Output the (X, Y) coordinate of the center of the cell containing the given text.  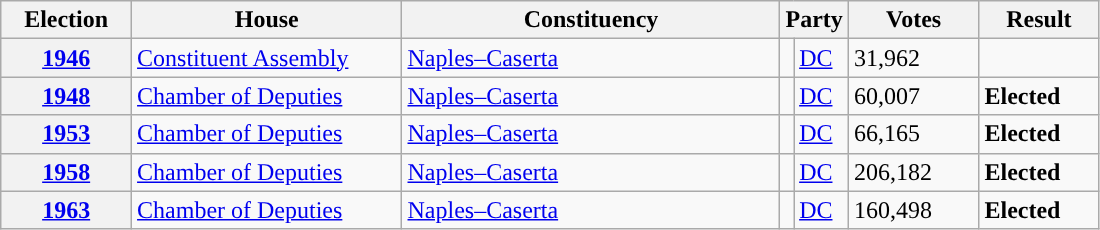
1946 (66, 58)
Party (814, 20)
160,498 (914, 210)
66,165 (914, 134)
31,962 (914, 58)
1948 (66, 96)
Constituent Assembly (267, 58)
1958 (66, 172)
1953 (66, 134)
House (267, 20)
Votes (914, 20)
Result (1039, 20)
60,007 (914, 96)
206,182 (914, 172)
Election (66, 20)
1963 (66, 210)
Constituency (591, 20)
